Identify which cell holds the provided text, then report its (x, y) central coordinate. 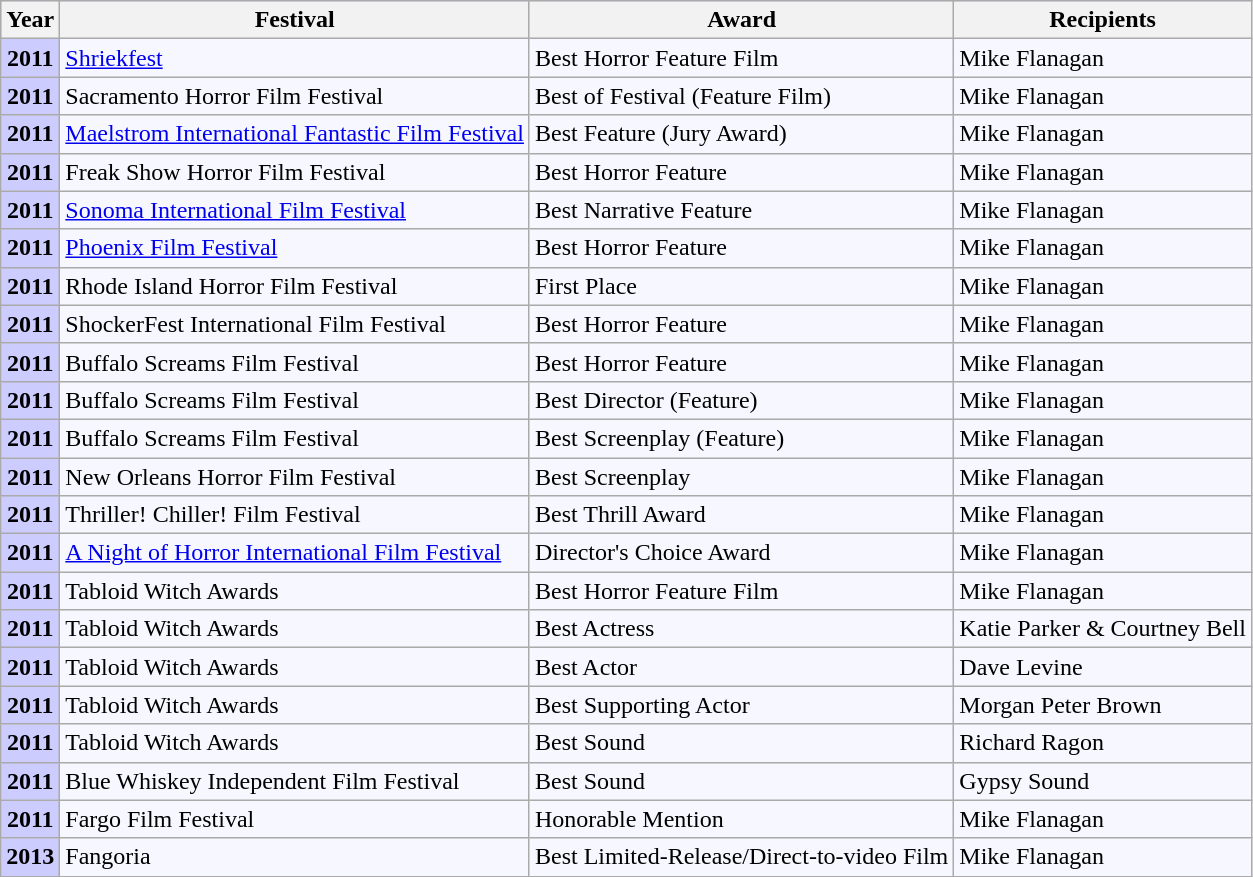
Best Narrative Feature (741, 210)
Gypsy Sound (1103, 781)
Festival (295, 20)
Best Director (Feature) (741, 400)
Morgan Peter Brown (1103, 705)
A Night of Horror International Film Festival (295, 553)
Honorable Mention (741, 819)
Maelstrom International Fantastic Film Festival (295, 134)
Sacramento Horror Film Festival (295, 96)
Best Limited-Release/Direct-to-video Film (741, 857)
Best of Festival (Feature Film) (741, 96)
Best Thrill Award (741, 515)
Fargo Film Festival (295, 819)
ShockerFest International Film Festival (295, 324)
Richard Ragon (1103, 743)
Award (741, 20)
Dave Levine (1103, 667)
2013 (30, 857)
Best Feature (Jury Award) (741, 134)
Rhode Island Horror Film Festival (295, 286)
Thriller! Chiller! Film Festival (295, 515)
Sonoma International Film Festival (295, 210)
Director's Choice Award (741, 553)
Best Supporting Actor (741, 705)
Best Actress (741, 629)
Recipients (1103, 20)
Phoenix Film Festival (295, 248)
Best Actor (741, 667)
Best Screenplay (741, 477)
First Place (741, 286)
Freak Show Horror Film Festival (295, 172)
Katie Parker & Courtney Bell (1103, 629)
New Orleans Horror Film Festival (295, 477)
Best Screenplay (Feature) (741, 438)
Shriekfest (295, 58)
Blue Whiskey Independent Film Festival (295, 781)
Fangoria (295, 857)
Year (30, 20)
